Provide the [X, Y] coordinate of the cell's center where the given text is located.  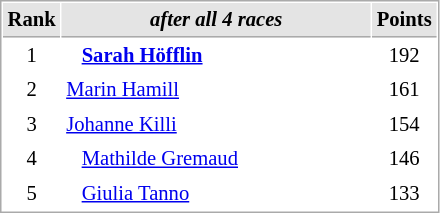
5 [32, 194]
1 [32, 56]
Rank [32, 20]
after all 4 races [216, 20]
Johanne Killi [216, 124]
154 [404, 124]
Points [404, 20]
Giulia Tanno [216, 194]
Mathilde Gremaud [216, 158]
2 [32, 90]
3 [32, 124]
Marin Hamill [216, 90]
Sarah Höfflin [216, 56]
133 [404, 194]
146 [404, 158]
161 [404, 90]
192 [404, 56]
4 [32, 158]
